Provide the [X, Y] coordinate of the cell's center where the given text is located.  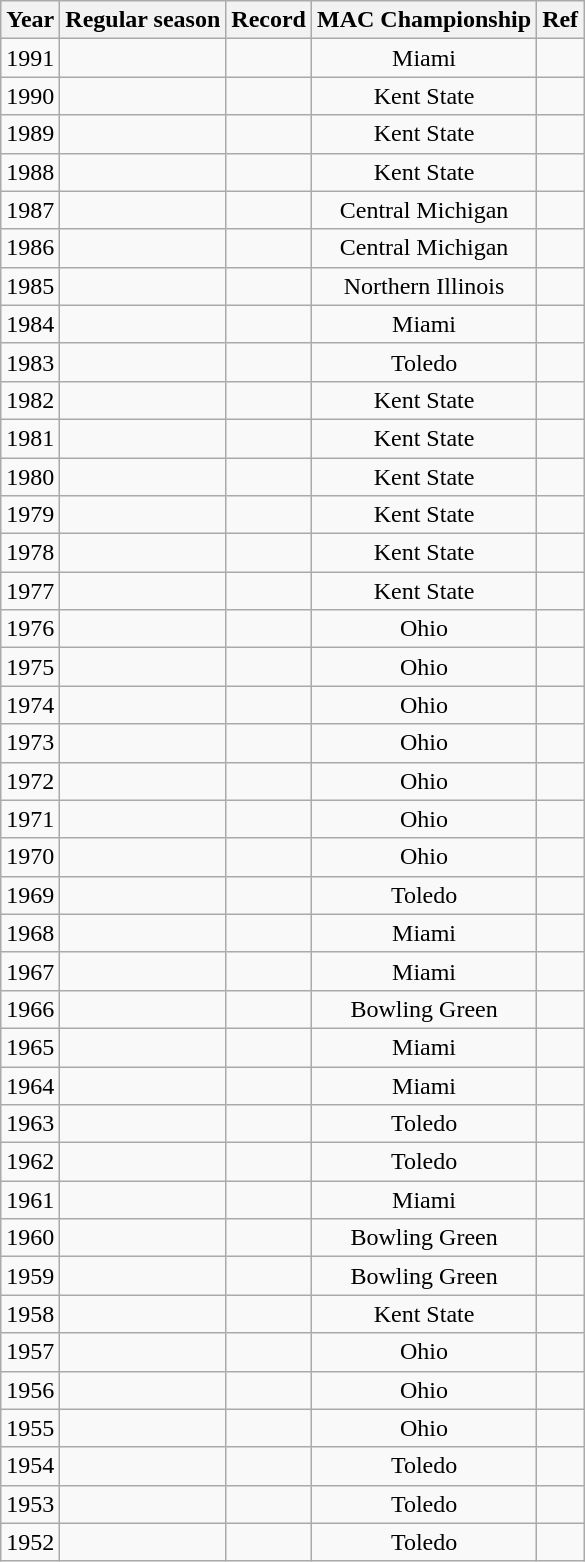
1982 [30, 400]
1965 [30, 1047]
1969 [30, 895]
1957 [30, 1352]
Northern Illinois [424, 286]
1952 [30, 1542]
1981 [30, 438]
1984 [30, 324]
1956 [30, 1390]
MAC Championship [424, 20]
Year [30, 20]
1978 [30, 553]
1953 [30, 1504]
1972 [30, 781]
Record [269, 20]
1990 [30, 96]
1988 [30, 172]
1964 [30, 1085]
1976 [30, 629]
1971 [30, 819]
1959 [30, 1276]
1980 [30, 477]
1963 [30, 1124]
1986 [30, 248]
1960 [30, 1238]
Regular season [143, 20]
1987 [30, 210]
1967 [30, 971]
1962 [30, 1162]
1991 [30, 58]
1973 [30, 743]
1966 [30, 1009]
1977 [30, 591]
1954 [30, 1466]
1985 [30, 286]
1983 [30, 362]
1989 [30, 134]
1961 [30, 1200]
1970 [30, 857]
1958 [30, 1314]
1955 [30, 1428]
1979 [30, 515]
1974 [30, 705]
Ref [560, 20]
1968 [30, 933]
1975 [30, 667]
